Detect which cell encompasses the target text, then output its [x, y] center coordinate. 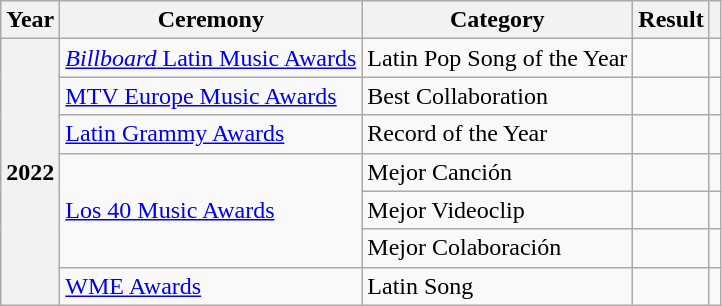
Ceremony [211, 20]
Result [671, 20]
Category [498, 20]
2022 [30, 172]
Best Collaboration [498, 96]
Mejor Colaboración [498, 248]
Record of the Year [498, 134]
Year [30, 20]
Los 40 Music Awards [211, 210]
Latin Song [498, 286]
Mejor Canción [498, 172]
Latin Grammy Awards [211, 134]
Billboard Latin Music Awards [211, 58]
WME Awards [211, 286]
Mejor Videoclip [498, 210]
Latin Pop Song of the Year [498, 58]
MTV Europe Music Awards [211, 96]
